Scan for the cell matching the given text and deliver its [x, y] coordinate at center. 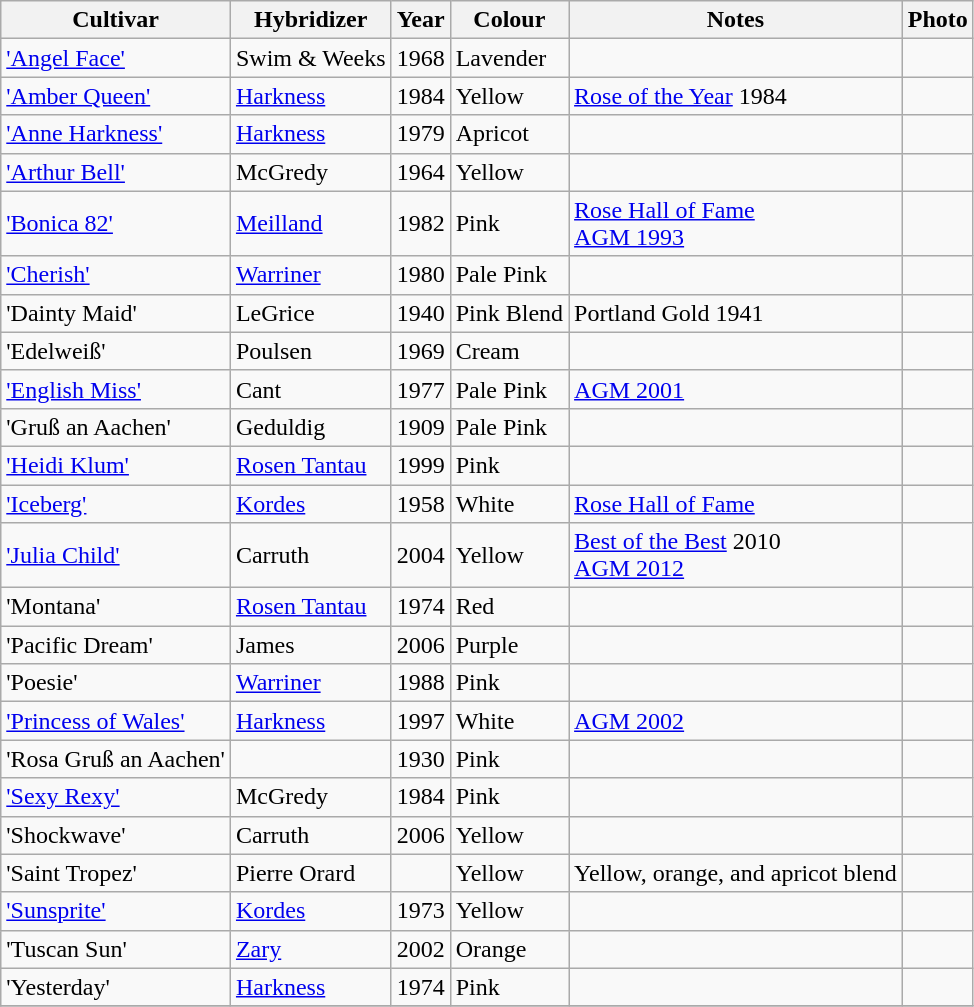
2004 [420, 556]
Notes [736, 20]
Orange [509, 949]
'Edelweiß' [116, 351]
AGM 2002 [736, 721]
Year [420, 20]
1964 [420, 172]
'Shockwave' [116, 835]
'Bonica 82' [116, 224]
Photo [938, 20]
1940 [420, 313]
1968 [420, 58]
'Yesterday' [116, 987]
AGM 2001 [736, 389]
Swim & Weeks [310, 58]
2002 [420, 949]
'Montana' [116, 607]
'Dainty Maid' [116, 313]
Colour [509, 20]
1909 [420, 427]
'Iceberg' [116, 503]
Pierre Orard [310, 873]
'Julia Child' [116, 556]
1980 [420, 275]
'Pacific Dream' [116, 645]
James [310, 645]
Geduldig [310, 427]
'English Miss' [116, 389]
Apricot [509, 134]
'Heidi Klum' [116, 465]
'Tuscan Sun' [116, 949]
'Amber Queen' [116, 96]
'Sexy Rexy' [116, 797]
'Cherish' [116, 275]
Red [509, 607]
Purple [509, 645]
Meilland [310, 224]
Cultivar [116, 20]
'Poesie' [116, 683]
Poulsen [310, 351]
Hybridizer [310, 20]
'Arthur Bell' [116, 172]
1969 [420, 351]
Lavender [509, 58]
Rose of the Year 1984 [736, 96]
1977 [420, 389]
1997 [420, 721]
Best of the Best 2010 AGM 2012 [736, 556]
Cant [310, 389]
LeGrice [310, 313]
'Angel Face' [116, 58]
1988 [420, 683]
Cream [509, 351]
Yellow, orange, and apricot blend [736, 873]
'Gruß an Aachen' [116, 427]
Zary [310, 949]
1982 [420, 224]
1973 [420, 911]
Rose Hall of Fame [736, 503]
Rose Hall of Fame AGM 1993 [736, 224]
'Saint Tropez' [116, 873]
1958 [420, 503]
'Sunsprite' [116, 911]
1930 [420, 759]
Portland Gold 1941 [736, 313]
'Rosa Gruß an Aachen' [116, 759]
Pink Blend [509, 313]
1999 [420, 465]
'Anne Harkness' [116, 134]
1979 [420, 134]
'Princess of Wales' [116, 721]
